Search for the cell housing the specified text and yield its [X, Y] center coordinate. 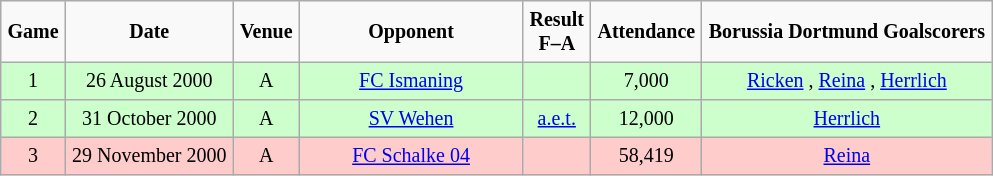
FC Schalke 04 [411, 156]
29 November 2000 [149, 156]
Venue [266, 32]
SV Wehen [411, 119]
a.e.t. [557, 119]
ResultF–A [557, 32]
Date [149, 32]
FC Ismaning [411, 81]
12,000 [646, 119]
1 [34, 81]
58,419 [646, 156]
Opponent [411, 32]
Game [34, 32]
Reina [847, 156]
2 [34, 119]
26 August 2000 [149, 81]
Ricken , Reina , Herrlich [847, 81]
Attendance [646, 32]
7,000 [646, 81]
31 October 2000 [149, 119]
3 [34, 156]
Borussia Dortmund Goalscorers [847, 32]
Herrlich [847, 119]
